For the text-containing cell, return its midpoint in [x, y] coordinate format. 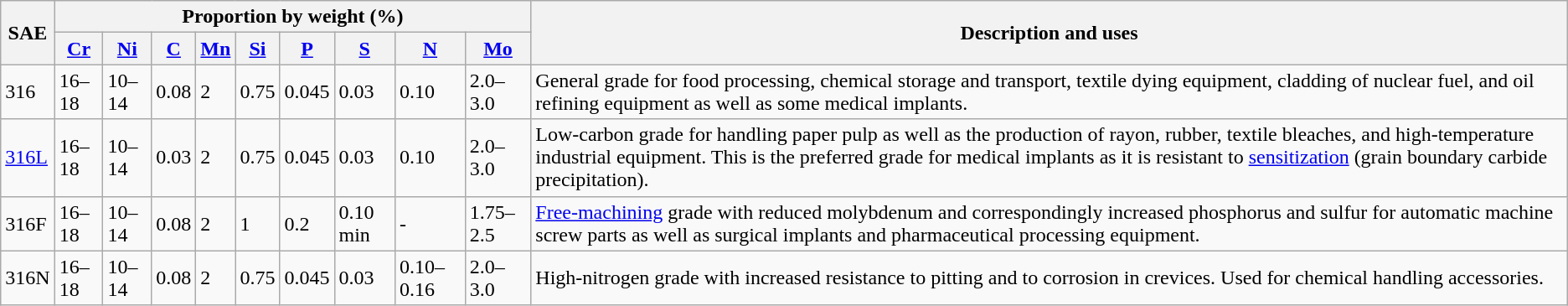
1.75–2.5 [498, 223]
316F [28, 223]
1 [258, 223]
Ni [127, 49]
High-nitrogen grade with increased resistance to pitting and to corrosion in crevices. Used for chemical handling accessories. [1049, 278]
P [307, 49]
0.10 min [364, 223]
Mo [498, 49]
0.2 [307, 223]
0.10–0.16 [430, 278]
316N [28, 278]
S [364, 49]
Description and uses [1049, 33]
C [174, 49]
SAE [28, 33]
Mn [216, 49]
N [430, 49]
Proportion by weight (%) [293, 17]
Cr [79, 49]
316 [28, 92]
316L [28, 158]
Si [258, 49]
- [430, 223]
